Pinpoint the cell where the given text exists, returning its [x, y] midpoint coordinate. 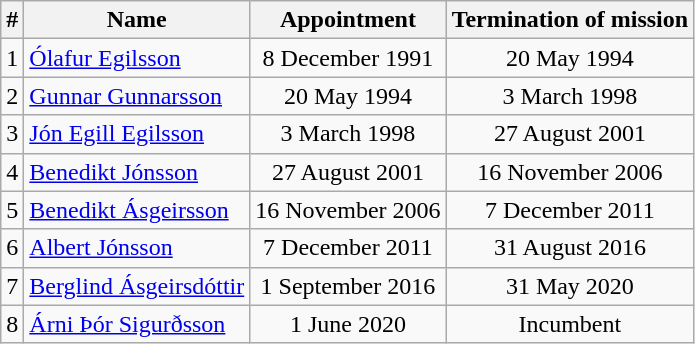
8 [12, 324]
1 [12, 58]
Appointment [348, 20]
8 December 1991 [348, 58]
Ólafur Egilsson [137, 58]
# [12, 20]
Termination of mission [570, 20]
Benedikt Ásgeirsson [137, 210]
2 [12, 96]
1 September 2016 [348, 286]
Name [137, 20]
31 May 2020 [570, 286]
3 [12, 134]
Benedikt Jónsson [137, 172]
5 [12, 210]
Berglind Ásgeirsdóttir [137, 286]
7 [12, 286]
Árni Þór Sigurðsson [137, 324]
Jón Egill Egilsson [137, 134]
Gunnar Gunnarsson [137, 96]
6 [12, 248]
31 August 2016 [570, 248]
Albert Jónsson [137, 248]
4 [12, 172]
1 June 2020 [348, 324]
Incumbent [570, 324]
